Return (x, y) of the center of cell containing provided text 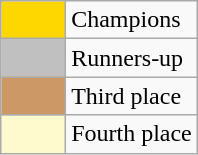
Runners-up (132, 58)
Third place (132, 96)
Champions (132, 20)
Fourth place (132, 134)
